Return the (X, Y) coordinate for the center point of the cell that contains the specified text.  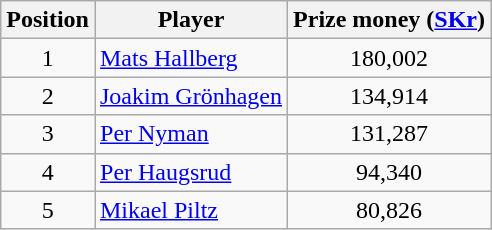
Mats Hallberg (190, 58)
Joakim Grönhagen (190, 96)
Position (48, 20)
Per Nyman (190, 134)
80,826 (390, 210)
131,287 (390, 134)
180,002 (390, 58)
Player (190, 20)
94,340 (390, 172)
5 (48, 210)
4 (48, 172)
Mikael Piltz (190, 210)
1 (48, 58)
134,914 (390, 96)
2 (48, 96)
3 (48, 134)
Prize money (SKr) (390, 20)
Per Haugsrud (190, 172)
